Search for the cell housing the specified text and yield its [x, y] center coordinate. 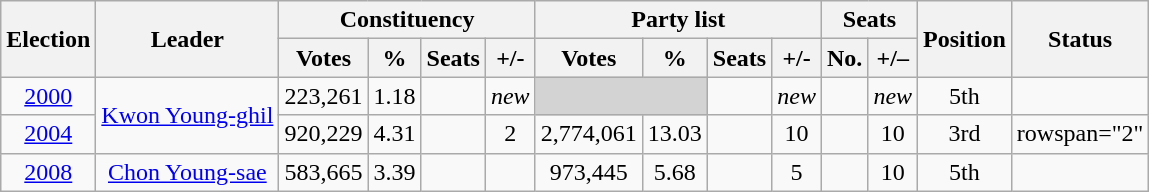
Party list [678, 20]
Position [965, 39]
+/– [893, 58]
583,665 [324, 172]
Constituency [407, 20]
3.39 [394, 172]
973,445 [588, 172]
13.03 [674, 134]
rowspan="2" [1080, 134]
223,261 [324, 96]
Chon Young-sae [188, 172]
2008 [48, 172]
4.31 [394, 134]
2004 [48, 134]
2000 [48, 96]
5.68 [674, 172]
Kwon Young-ghil [188, 115]
920,229 [324, 134]
Leader [188, 39]
No. [844, 58]
Status [1080, 39]
2,774,061 [588, 134]
3rd [965, 134]
Election [48, 39]
2 [510, 134]
1.18 [394, 96]
5 [797, 172]
